Capture the cell that displays the provided text and extract its [X, Y] central coordinate. 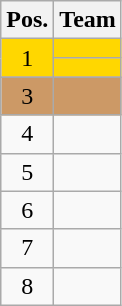
5 [28, 172]
1 [28, 58]
6 [28, 210]
Team [88, 20]
3 [28, 96]
7 [28, 248]
Pos. [28, 20]
8 [28, 286]
4 [28, 134]
